Scan for the cell matching the given text and deliver its [X, Y] coordinate at center. 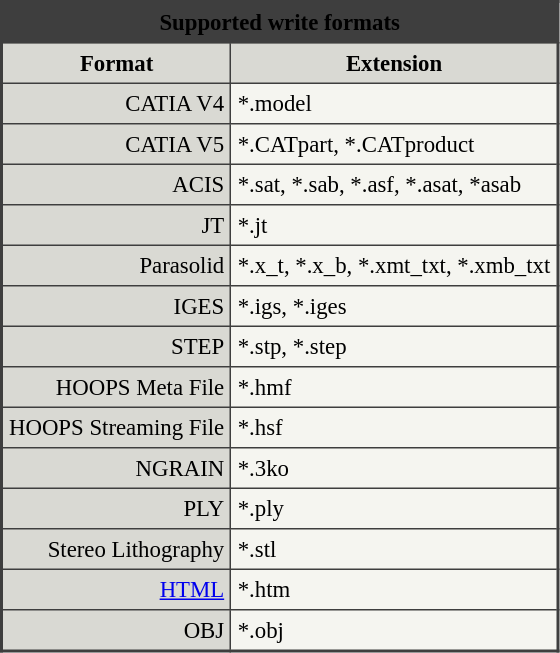
IGES [116, 306]
*.model [394, 103]
*.igs, *.iges [394, 306]
CATIA V4 [116, 103]
*.ply [394, 508]
PLY [116, 508]
*.obj [394, 630]
*.x_t, *.x_b, *.xmt_txt, *.xmb_txt [394, 265]
Parasolid [116, 265]
*.jt [394, 225]
*.CATpart, *.CATproduct [394, 144]
HTML [116, 589]
Stereo Lithography [116, 549]
STEP [116, 346]
HOOPS Streaming File [116, 427]
Extension [394, 63]
*.htm [394, 589]
*.stp, *.step [394, 346]
NGRAIN [116, 468]
ACIS [116, 184]
Supported write formats [280, 22]
*.hsf [394, 427]
HOOPS Meta File [116, 387]
*.hmf [394, 387]
*.3ko [394, 468]
OBJ [116, 630]
*.sat, *.sab, *.asf, *.asat, *asab [394, 184]
Format [116, 63]
JT [116, 225]
*.stl [394, 549]
CATIA V5 [116, 144]
